Capture the cell that displays the provided text and extract its [x, y] central coordinate. 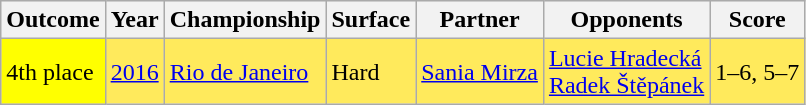
Championship [245, 20]
4th place [53, 72]
Hard [371, 72]
Outcome [53, 20]
Surface [371, 20]
Year [134, 20]
Lucie Hradecká Radek Štěpánek [626, 72]
Sania Mirza [480, 72]
2016 [134, 72]
Rio de Janeiro [245, 72]
Opponents [626, 20]
Score [758, 20]
1–6, 5–7 [758, 72]
Partner [480, 20]
